Determine the (x, y) coordinate at the center of the cell enclosing the given text.  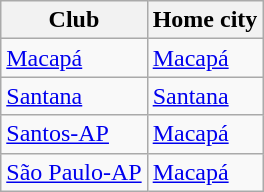
Santos-AP (74, 134)
Home city (205, 20)
Club (74, 20)
São Paulo-AP (74, 172)
